From the cell containing the given text, extract its center point as [x, y] coordinate. 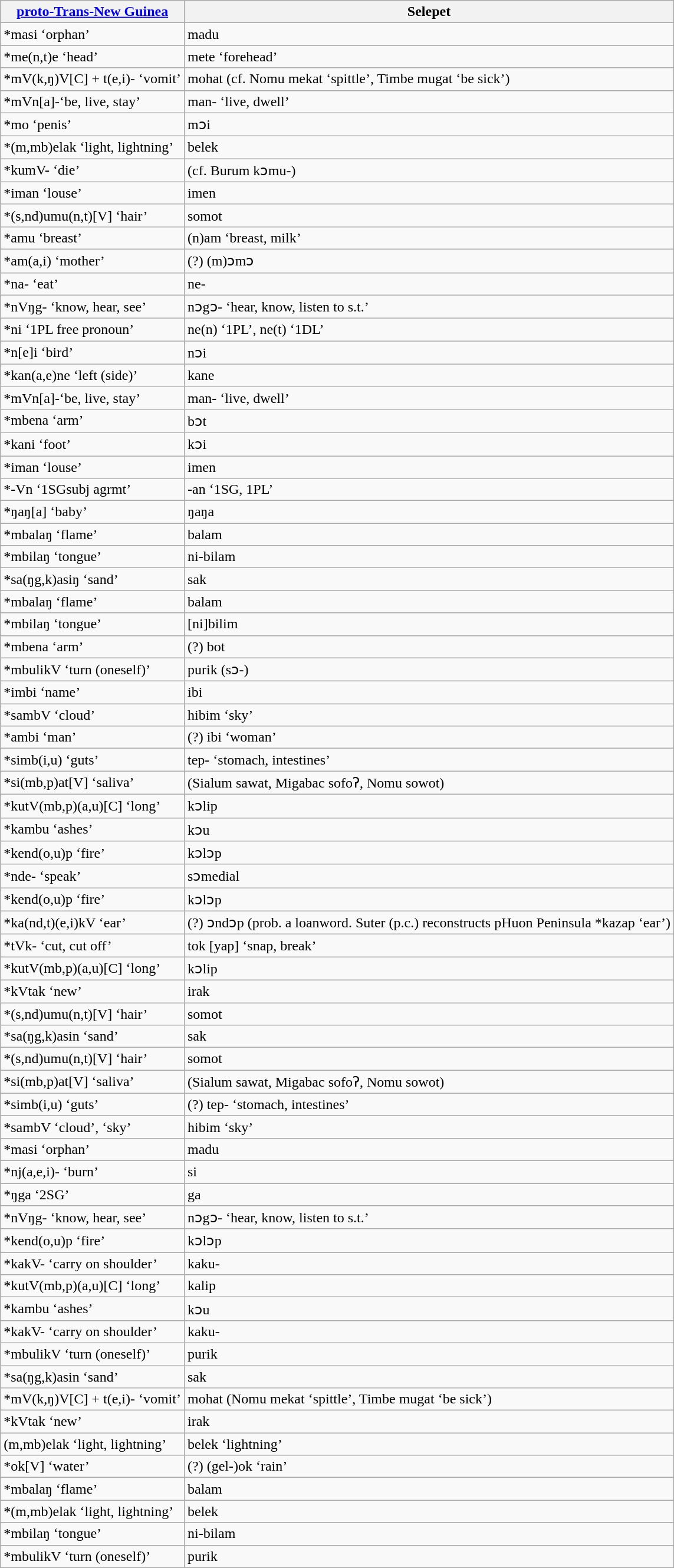
mohat (Nomu mekat ‘spittle’, Timbe mugat ‘be sick’) [429, 1399]
ne- [429, 284]
*kani ‘foot’ [93, 444]
mohat (cf. Nomu mekat ‘spittle’, Timbe mugat ‘be sick’) [429, 79]
si [429, 1172]
(?) (gel-)ok ‘rain’ [429, 1467]
*kan(a,e)ne ‘left (side)’ [93, 375]
(?) (m)ɔmɔ [429, 261]
proto-Trans-New Guinea [93, 12]
ŋaŋa [429, 512]
tep- ‘stomach, intestines’ [429, 760]
(?) ibi ‘woman’ [429, 737]
mete ‘forehead’ [429, 57]
*sambV ‘cloud’, ‘sky’ [93, 1127]
-an ‘1SG, 1PL’ [429, 490]
ne(n) ‘1PL’, ne(t) ‘1DL’ [429, 330]
kalip [429, 1286]
*ka(nd,t)(e,i)kV ‘ear’ [93, 923]
*mo ‘penis’ [93, 124]
nɔi [429, 353]
*kumV- ‘die’ [93, 170]
*tVk- ‘cut, cut off’ [93, 946]
(?) ɔndɔp (prob. a loanword. Suter (p.c.) reconstructs pHuon Peninsula *kazap ‘ear’) [429, 923]
[ni]bilim [429, 624]
*-Vn ‘1SGsubj agrmt’ [93, 490]
(n)am ‘breast, milk’ [429, 238]
*me(n,t)e ‘head’ [93, 57]
(?) tep- ‘stomach, intestines’ [429, 1104]
*na- ‘eat’ [93, 284]
*amu ‘breast’ [93, 238]
sɔmedial [429, 876]
kɔi [429, 444]
(cf. Burum kɔmu-) [429, 170]
*ŋaŋ[a] ‘baby’ [93, 512]
*imbi ‘name’ [93, 693]
*am(a,i) ‘mother’ [93, 261]
belek ‘lightning’ [429, 1444]
ibi [429, 693]
*sa(ŋg,k)asiŋ ‘sand’ [93, 579]
ga [429, 1195]
*ni ‘1PL free pronoun’ [93, 330]
*ok[V] ‘water’ [93, 1467]
kane [429, 375]
*nde- ‘speak’ [93, 876]
bɔt [429, 421]
*ŋga ‘2SG’ [93, 1195]
*ambi ‘man’ [93, 737]
purik (sɔ-) [429, 670]
Selepet [429, 12]
*n[e]i ‘bird’ [93, 353]
(?) bot [429, 647]
(m,mb)elak ‘light, lightning’ [93, 1444]
*nj(a,e,i)- ‘burn’ [93, 1172]
tok [yap] ‘snap, break’ [429, 946]
*sambV ‘cloud’ [93, 715]
mɔi [429, 124]
